Detect which cell encompasses the target text, then output its [X, Y] center coordinate. 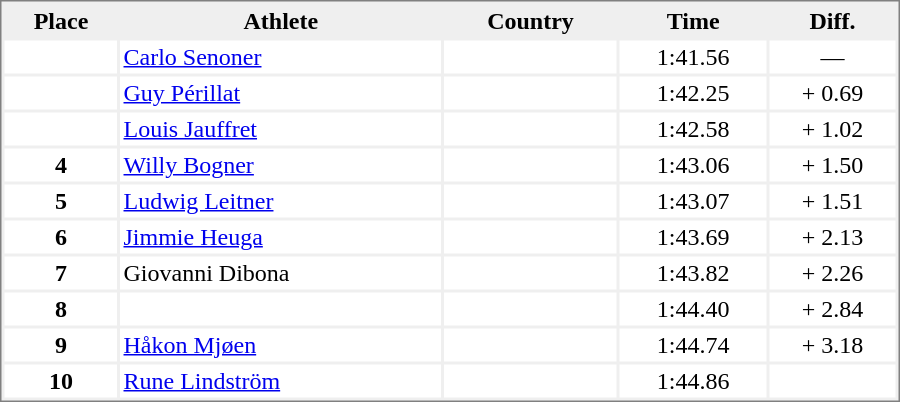
Jimmie Heuga [282, 236]
+ 1.50 [833, 164]
+ 2.13 [833, 236]
Giovanni Dibona [282, 272]
6 [60, 236]
+ 3.18 [833, 344]
Place [60, 20]
1:42.25 [694, 92]
Louis Jauffret [282, 128]
Ludwig Leitner [282, 200]
+ 0.69 [833, 92]
Håkon Mjøen [282, 344]
10 [60, 380]
1:43.06 [694, 164]
8 [60, 308]
9 [60, 344]
Willy Bogner [282, 164]
— [833, 56]
Guy Périllat [282, 92]
1:43.82 [694, 272]
+ 1.51 [833, 200]
+ 2.26 [833, 272]
5 [60, 200]
1:43.07 [694, 200]
Carlo Senoner [282, 56]
1:43.69 [694, 236]
Time [694, 20]
Country [530, 20]
4 [60, 164]
Diff. [833, 20]
+ 2.84 [833, 308]
Rune Lindström [282, 380]
1:44.74 [694, 344]
Athlete [282, 20]
1:42.58 [694, 128]
1:41.56 [694, 56]
+ 1.02 [833, 128]
7 [60, 272]
1:44.40 [694, 308]
1:44.86 [694, 380]
